Search for the cell housing the specified text and yield its (x, y) center coordinate. 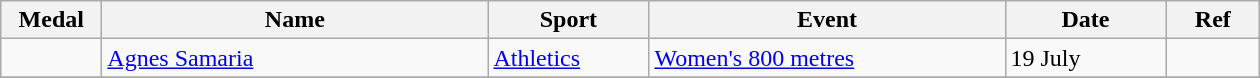
Agnes Samaria (295, 58)
Medal (52, 20)
Athletics (568, 58)
Sport (568, 20)
Name (295, 20)
19 July (1086, 58)
Ref (1213, 20)
Women's 800 metres (827, 58)
Event (827, 20)
Date (1086, 20)
